Find where the given text appears and provide that cell's center as (x, y) coordinate. 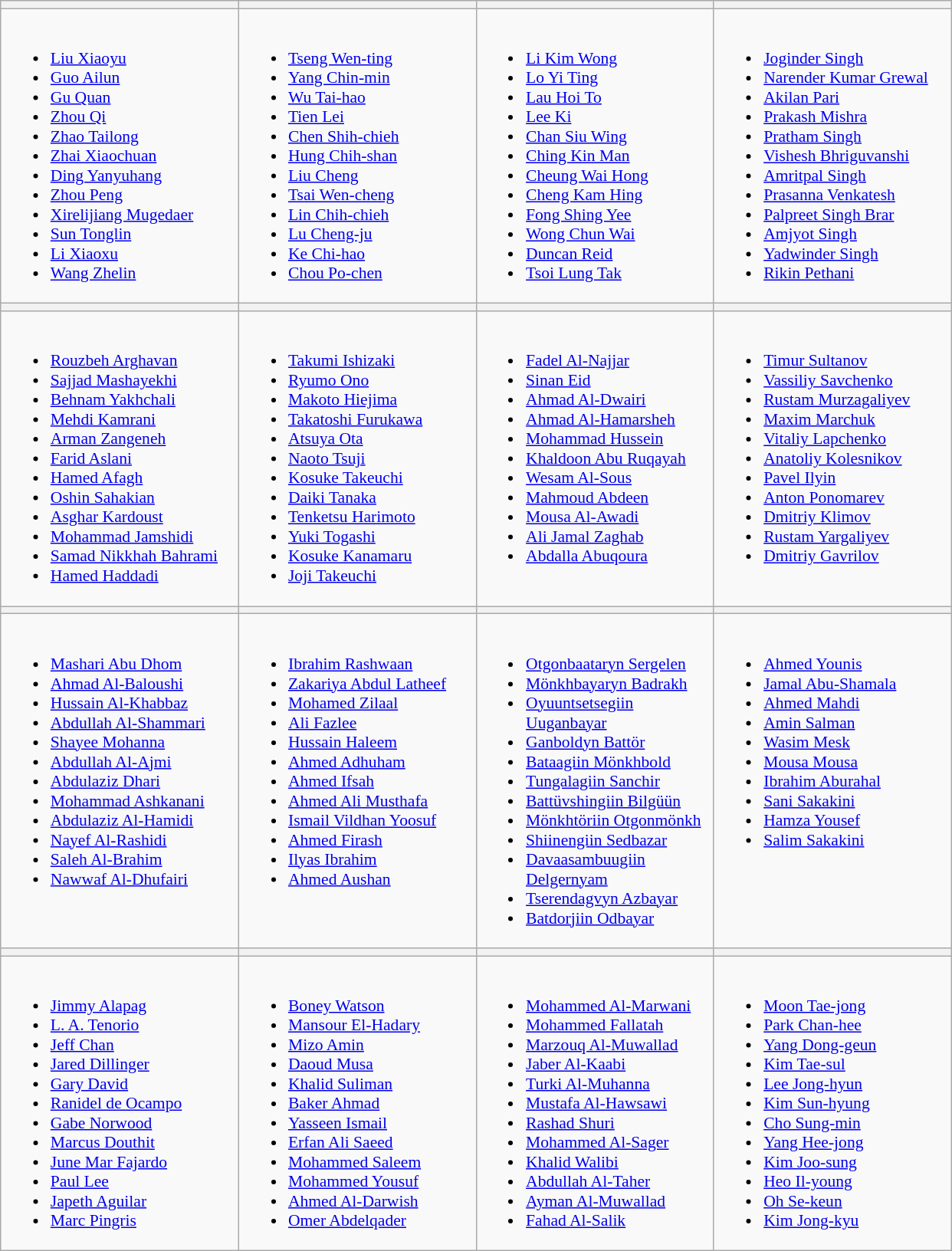
Ahmed YounisJamal Abu-ShamalaAhmed MahdiAmin SalmanWasim MeskMousa MousaIbrahim AburahalSani SakakiniHamza YousefSalim Sakakini (832, 781)
Moon Tae-jongPark Chan-heeYang Dong-geunKim Tae-sulLee Jong-hyunKim Sun-hyungCho Sung-minYang Hee-jongKim Joo-sungHeo Il-youngOh Se-keunKim Jong-kyu (832, 1104)
Tseng Wen-tingYang Chin-minWu Tai-haoTien LeiChen Shih-chiehHung Chih-shanLiu ChengTsai Wen-chengLin Chih-chiehLu Cheng-juKe Chi-haoChou Po-chen (357, 156)
Liu XiaoyuGuo AilunGu QuanZhou QiZhao TailongZhai XiaochuanDing YanyuhangZhou PengXirelijiang MugedaerSun TonglinLi XiaoxuWang Zhelin (120, 156)
Li Kim WongLo Yi TingLau Hoi ToLee KiChan Siu WingChing Kin ManCheung Wai HongCheng Kam HingFong Shing YeeWong Chun WaiDuncan ReidTsoi Lung Tak (595, 156)
